Return [x, y] of the center of cell containing provided text 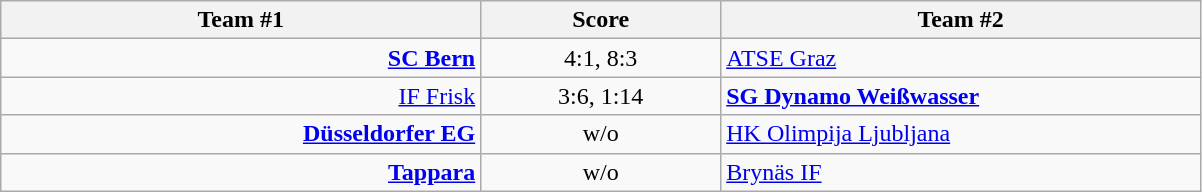
Tappara [241, 172]
HK Olimpija Ljubljana [961, 134]
SG Dynamo Weißwasser [961, 96]
Team #2 [961, 20]
3:6, 1:14 [601, 96]
IF Frisk [241, 96]
SC Bern [241, 58]
Brynäs IF [961, 172]
Score [601, 20]
Düsseldorfer EG [241, 134]
ATSE Graz [961, 58]
4:1, 8:3 [601, 58]
Team #1 [241, 20]
